Pinpoint the cell where the given text exists, returning its [x, y] midpoint coordinate. 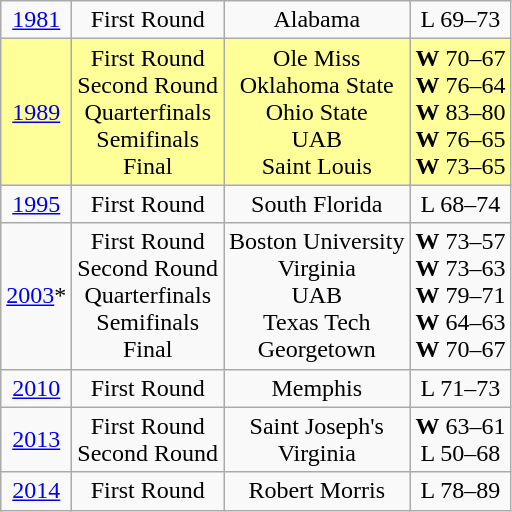
2014 [36, 491]
1981 [36, 20]
Memphis [317, 388]
L 69–73 [460, 20]
1989 [36, 112]
First RoundSecond Round [148, 440]
Robert Morris [317, 491]
Saint Joseph'sVirginia [317, 440]
W 63–61L 50–68 [460, 440]
1995 [36, 204]
W 73–57W 73–63W 79–71W 64–63W 70–67 [460, 296]
W 70–67W 76–64W 83–80W 76–65W 73–65 [460, 112]
Alabama [317, 20]
2010 [36, 388]
L 68–74 [460, 204]
2013 [36, 440]
2003* [36, 296]
South Florida [317, 204]
L 78–89 [460, 491]
Boston UniversityVirginiaUABTexas TechGeorgetown [317, 296]
L 71–73 [460, 388]
Ole MissOklahoma StateOhio StateUABSaint Louis [317, 112]
